Return the [x, y] coordinate for the center point of the cell that contains the specified text.  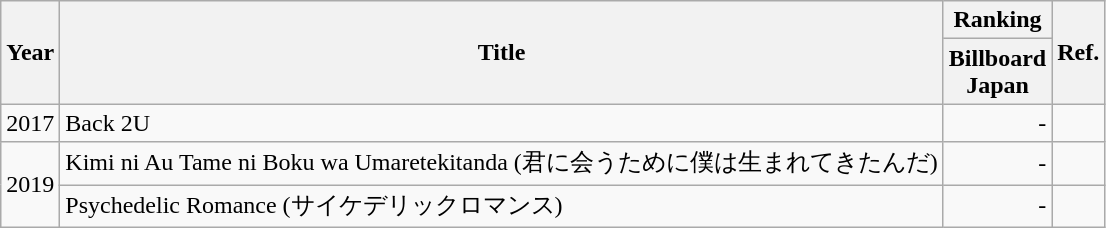
2019 [30, 184]
Year [30, 52]
Psychedelic Romance (サイケデリックロマンス) [502, 206]
Ranking [997, 20]
Back 2U [502, 123]
2017 [30, 123]
BillboardJapan [997, 72]
Kimi ni Au Tame ni Boku wa Umaretekitanda (君に会うために僕は生まれてきたんだ) [502, 164]
Title [502, 52]
Ref. [1078, 52]
